Detect which cell encompasses the target text, then output its [x, y] center coordinate. 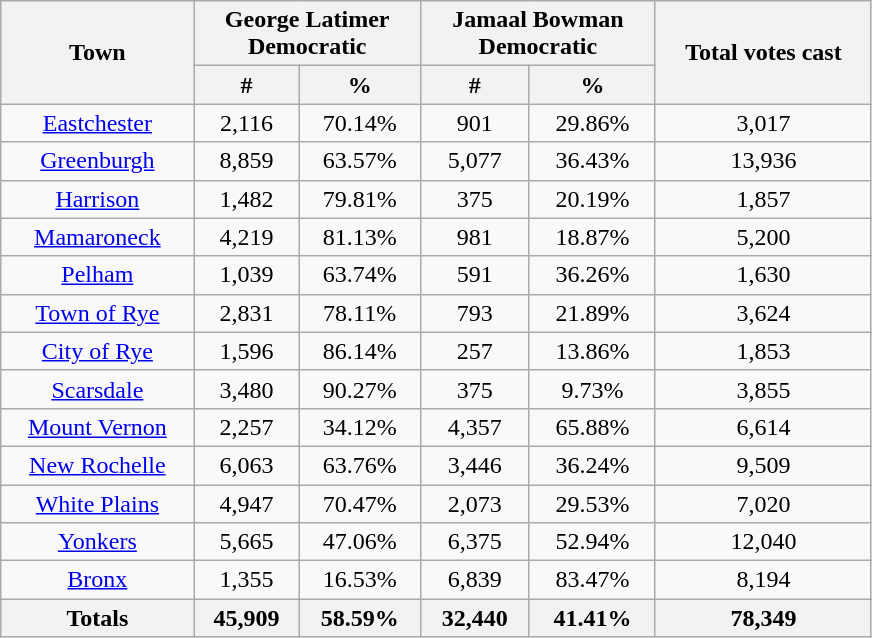
13,936 [763, 161]
1,596 [246, 351]
36.43% [592, 161]
90.27% [360, 389]
70.14% [360, 123]
9.73% [592, 389]
6,614 [763, 427]
70.47% [360, 503]
6,839 [474, 580]
2,831 [246, 313]
3,446 [474, 465]
3,480 [246, 389]
Harrison [98, 199]
21.89% [592, 313]
86.14% [360, 351]
Eastchester [98, 123]
6,063 [246, 465]
257 [474, 351]
1,630 [763, 275]
18.87% [592, 237]
63.57% [360, 161]
47.06% [360, 542]
65.88% [592, 427]
City of Rye [98, 351]
White Plains [98, 503]
1,355 [246, 580]
Mount Vernon [98, 427]
36.24% [592, 465]
8,194 [763, 580]
Totals [98, 618]
4,947 [246, 503]
Greenburgh [98, 161]
5,665 [246, 542]
63.76% [360, 465]
2,116 [246, 123]
34.12% [360, 427]
Jamaal BowmanDemocratic [538, 34]
16.53% [360, 580]
Yonkers [98, 542]
4,357 [474, 427]
45,909 [246, 618]
3,624 [763, 313]
1,039 [246, 275]
58.59% [360, 618]
83.47% [592, 580]
591 [474, 275]
8,859 [246, 161]
2,257 [246, 427]
9,509 [763, 465]
13.86% [592, 351]
4,219 [246, 237]
5,200 [763, 237]
1,482 [246, 199]
36.26% [592, 275]
3,017 [763, 123]
81.13% [360, 237]
12,040 [763, 542]
Mamaroneck [98, 237]
32,440 [474, 618]
29.86% [592, 123]
Bronx [98, 580]
20.19% [592, 199]
7,020 [763, 503]
52.94% [592, 542]
41.41% [592, 618]
1,853 [763, 351]
981 [474, 237]
Town [98, 52]
5,077 [474, 161]
6,375 [474, 542]
63.74% [360, 275]
79.81% [360, 199]
78.11% [360, 313]
2,073 [474, 503]
3,855 [763, 389]
New Rochelle [98, 465]
1,857 [763, 199]
Pelham [98, 275]
Scarsdale [98, 389]
793 [474, 313]
Total votes cast [763, 52]
78,349 [763, 618]
29.53% [592, 503]
George LatimerDemocratic [307, 34]
901 [474, 123]
Town of Rye [98, 313]
